Extract the (x, y) coordinate from the center of the cell holding the provided text.  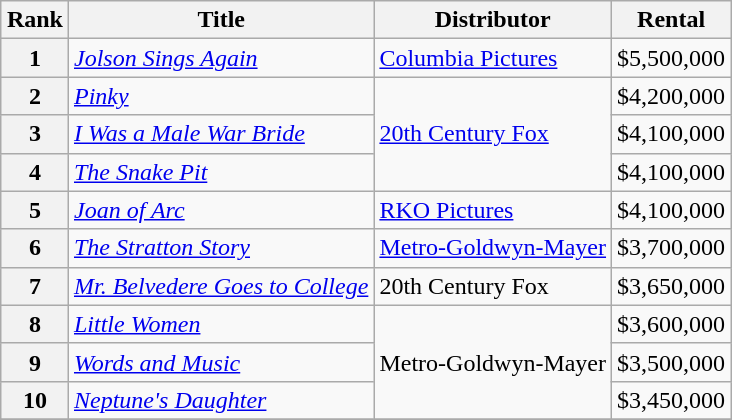
Words and Music (220, 362)
Mr. Belvedere Goes to College (220, 286)
$3,650,000 (672, 286)
4 (34, 172)
10 (34, 400)
Rental (672, 20)
The Stratton Story (220, 248)
Rank (34, 20)
Distributor (493, 20)
Columbia Pictures (493, 58)
$4,200,000 (672, 96)
2 (34, 96)
5 (34, 210)
1 (34, 58)
Pinky (220, 96)
RKO Pictures (493, 210)
Neptune's Daughter (220, 400)
I Was a Male War Bride (220, 134)
Little Women (220, 324)
The Snake Pit (220, 172)
$3,450,000 (672, 400)
$3,600,000 (672, 324)
7 (34, 286)
$5,500,000 (672, 58)
9 (34, 362)
8 (34, 324)
$3,500,000 (672, 362)
$3,700,000 (672, 248)
Joan of Arc (220, 210)
6 (34, 248)
3 (34, 134)
Title (220, 20)
Jolson Sings Again (220, 58)
